Pinpoint the cell where the given text exists, returning its [X, Y] midpoint coordinate. 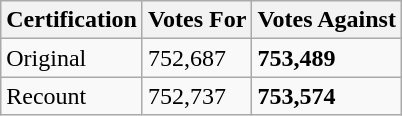
Votes For [197, 20]
752,687 [197, 58]
Recount [72, 96]
753,489 [327, 58]
Votes Against [327, 20]
753,574 [327, 96]
752,737 [197, 96]
Certification [72, 20]
Original [72, 58]
